Pinpoint the cell where the given text exists, returning its [X, Y] midpoint coordinate. 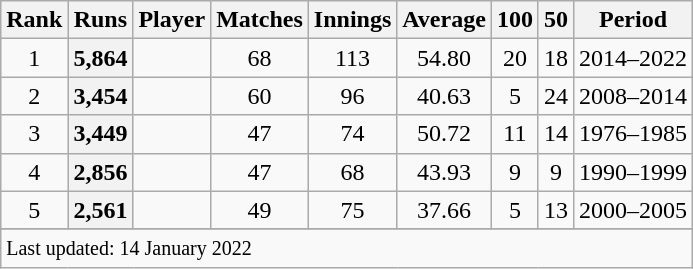
2000–2005 [632, 210]
113 [352, 58]
2,561 [100, 210]
Runs [100, 20]
Period [632, 20]
20 [514, 58]
50 [556, 20]
14 [556, 134]
Rank [34, 20]
100 [514, 20]
40.63 [444, 96]
75 [352, 210]
Last updated: 14 January 2022 [347, 248]
Matches [260, 20]
50.72 [444, 134]
Player [172, 20]
2014–2022 [632, 58]
Average [444, 20]
43.93 [444, 172]
1 [34, 58]
60 [260, 96]
Innings [352, 20]
4 [34, 172]
1990–1999 [632, 172]
11 [514, 134]
5,864 [100, 58]
49 [260, 210]
3 [34, 134]
54.80 [444, 58]
3,454 [100, 96]
1976–1985 [632, 134]
13 [556, 210]
96 [352, 96]
37.66 [444, 210]
74 [352, 134]
2 [34, 96]
2,856 [100, 172]
24 [556, 96]
18 [556, 58]
2008–2014 [632, 96]
3,449 [100, 134]
